From the cell containing the given text, extract its center point as [X, Y] coordinate. 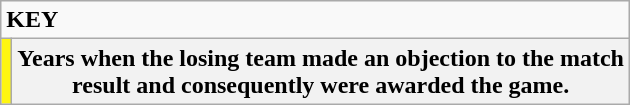
KEY [316, 20]
Years when the losing team made an objection to the matchresult and consequently were awarded the game. [321, 72]
